Capture the cell that displays the provided text and extract its [x, y] central coordinate. 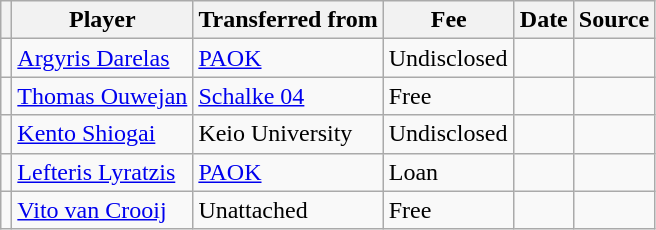
Date [544, 20]
Argyris Darelas [102, 58]
Player [102, 20]
Thomas Ouwejan [102, 96]
Lefteris Lyratzis [102, 172]
Unattached [288, 210]
Kento Shiogai [102, 134]
Vito van Crooij [102, 210]
Fee [448, 20]
Schalke 04 [288, 96]
Loan [448, 172]
Keio University [288, 134]
Transferred from [288, 20]
Source [614, 20]
